Determine the [X, Y] coordinate at the center of the cell enclosing the given text.  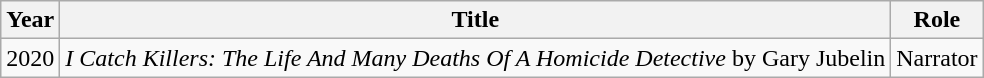
Role [937, 20]
Title [476, 20]
Year [30, 20]
Narrator [937, 58]
2020 [30, 58]
I Catch Killers: The Life And Many Deaths Of A Homicide Detective by Gary Jubelin [476, 58]
